Identify which cell holds the provided text, then report its [x, y] central coordinate. 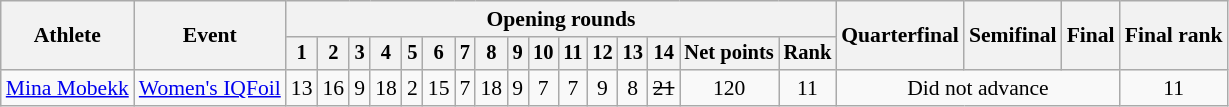
10 [543, 54]
12 [602, 54]
Opening rounds [561, 19]
21 [664, 88]
120 [730, 88]
Net points [730, 54]
Women's IQFoil [210, 88]
3 [360, 54]
4 [386, 54]
Quarterfinal [900, 36]
15 [439, 88]
1 [302, 54]
Semifinal [1013, 36]
Mina Mobekk [68, 88]
Did not advance [978, 88]
14 [664, 54]
Final [1091, 36]
Athlete [68, 36]
Final rank [1174, 36]
Event [210, 36]
6 [439, 54]
16 [334, 88]
Rank [808, 54]
5 [412, 54]
